Search for the cell housing the specified text and yield its (x, y) center coordinate. 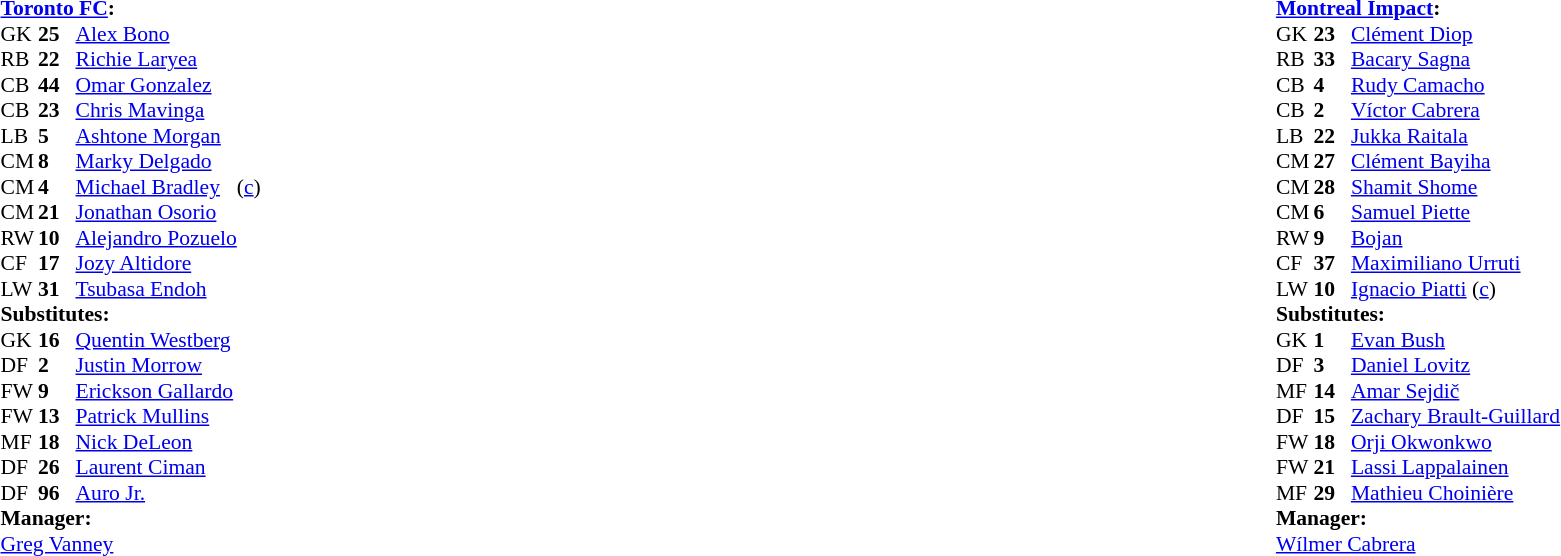
Bojan (1456, 238)
Alex Bono (156, 34)
Lassi Lappalainen (1456, 467)
Jozy Altidore (156, 263)
Maximiliano Urruti (1456, 263)
Quentin Westberg (156, 340)
Richie Laryea (156, 59)
(c) (249, 187)
29 (1332, 493)
Jukka Raitala (1456, 136)
96 (57, 493)
8 (57, 161)
17 (57, 263)
Mathieu Choinière (1456, 493)
15 (1332, 417)
Clément Diop (1456, 34)
Bacary Sagna (1456, 59)
Auro Jr. (156, 493)
25 (57, 34)
28 (1332, 187)
44 (57, 85)
Michael Bradley (156, 187)
Víctor Cabrera (1456, 111)
1 (1332, 340)
Justin Morrow (156, 365)
26 (57, 467)
Zachary Brault-Guillard (1456, 417)
Patrick Mullins (156, 417)
Nick DeLeon (156, 442)
Jonathan Osorio (156, 213)
Amar Sejdič (1456, 391)
Daniel Lovitz (1456, 365)
31 (57, 289)
Ashtone Morgan (156, 136)
Ignacio Piatti (c) (1456, 289)
6 (1332, 213)
16 (57, 340)
Alejandro Pozuelo (156, 238)
Marky Delgado (156, 161)
33 (1332, 59)
Tsubasa Endoh (156, 289)
Laurent Ciman (156, 467)
Rudy Camacho (1456, 85)
Chris Mavinga (156, 111)
Clément Bayiha (1456, 161)
Evan Bush (1456, 340)
Orji Okwonkwo (1456, 442)
27 (1332, 161)
3 (1332, 365)
Shamit Shome (1456, 187)
13 (57, 417)
5 (57, 136)
Erickson Gallardo (156, 391)
Samuel Piette (1456, 213)
14 (1332, 391)
Omar Gonzalez (156, 85)
37 (1332, 263)
